Scan for the cell matching the given text and deliver its (x, y) coordinate at center. 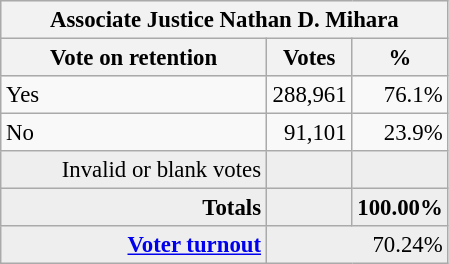
91,101 (309, 133)
Totals (134, 208)
288,961 (309, 95)
76.1% (400, 95)
70.24% (357, 245)
% (400, 58)
Voter turnout (134, 245)
23.9% (400, 133)
Invalid or blank votes (134, 170)
No (134, 133)
Associate Justice Nathan D. Mihara (224, 20)
100.00% (400, 208)
Votes (309, 58)
Yes (134, 95)
Vote on retention (134, 58)
